Locate the cell with the specified text and output its (X, Y) center coordinate. 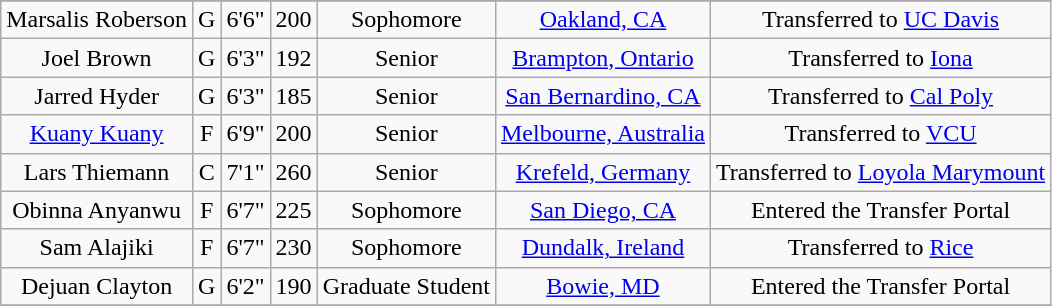
San Diego, CA (602, 210)
C (206, 172)
190 (294, 286)
Melbourne, Australia (602, 134)
Dundalk, Ireland (602, 248)
Oakland, CA (602, 20)
Graduate Student (406, 286)
Brampton, Ontario (602, 58)
Obinna Anyanwu (97, 210)
Dejuan Clayton (97, 286)
Transferred to Iona (881, 58)
Marsalis Roberson (97, 20)
San Bernardino, CA (602, 96)
Transferred to VCU (881, 134)
Transferred to Rice (881, 248)
6'9" (246, 134)
Bowie, MD (602, 286)
6'2" (246, 286)
Kuany Kuany (97, 134)
230 (294, 248)
6'6" (246, 20)
260 (294, 172)
Transferred to UC Davis (881, 20)
Joel Brown (97, 58)
Krefeld, Germany (602, 172)
185 (294, 96)
192 (294, 58)
Transferred to Loyola Marymount (881, 172)
Lars Thiemann (97, 172)
Sam Alajiki (97, 248)
Transferred to Cal Poly (881, 96)
225 (294, 210)
7'1" (246, 172)
Jarred Hyder (97, 96)
